Output the (x, y) coordinate of the center of the cell containing the given text.  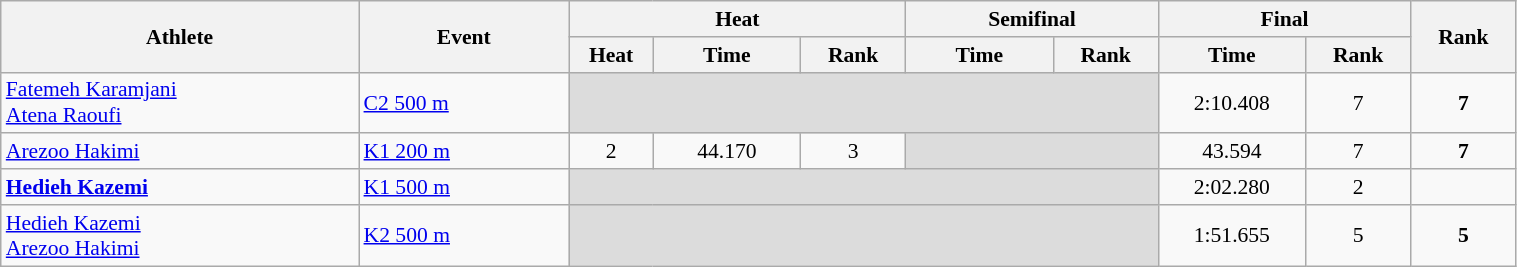
Athlete (180, 36)
Semifinal (1032, 19)
Fatemeh KaramjaniAtena Raoufi (180, 102)
2:10.408 (1232, 102)
C2 500 m (464, 102)
1:51.655 (1232, 236)
43.594 (1232, 152)
Final (1284, 19)
K1 200 m (464, 152)
K2 500 m (464, 236)
Event (464, 36)
Arezoo Hakimi (180, 152)
Hedieh KazemiArezoo Hakimi (180, 236)
3 (852, 152)
44.170 (726, 152)
K1 500 m (464, 187)
Hedieh Kazemi (180, 187)
2:02.280 (1232, 187)
